Capture the cell that displays the provided text and extract its [X, Y] central coordinate. 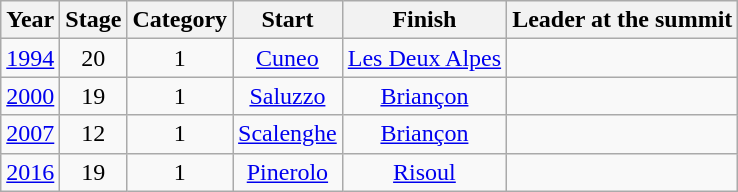
Pinerolo [288, 172]
Risoul [424, 172]
12 [94, 134]
Saluzzo [288, 96]
Les Deux Alpes [424, 58]
2007 [30, 134]
2000 [30, 96]
Leader at the summit [622, 20]
Category [180, 20]
Stage [94, 20]
20 [94, 58]
Cuneo [288, 58]
Start [288, 20]
1994 [30, 58]
2016 [30, 172]
Finish [424, 20]
Year [30, 20]
Scalenghe [288, 134]
